Return [X, Y] of the center of cell containing provided text 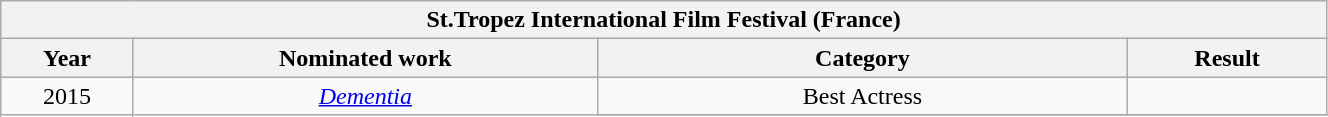
Year [68, 58]
Result [1228, 58]
St.Tropez International Film Festival (France) [664, 20]
Dementia [365, 96]
Category [862, 58]
Best Actress [862, 96]
2015 [68, 96]
Nominated work [365, 58]
